From the cell containing the given text, extract its center point as (x, y) coordinate. 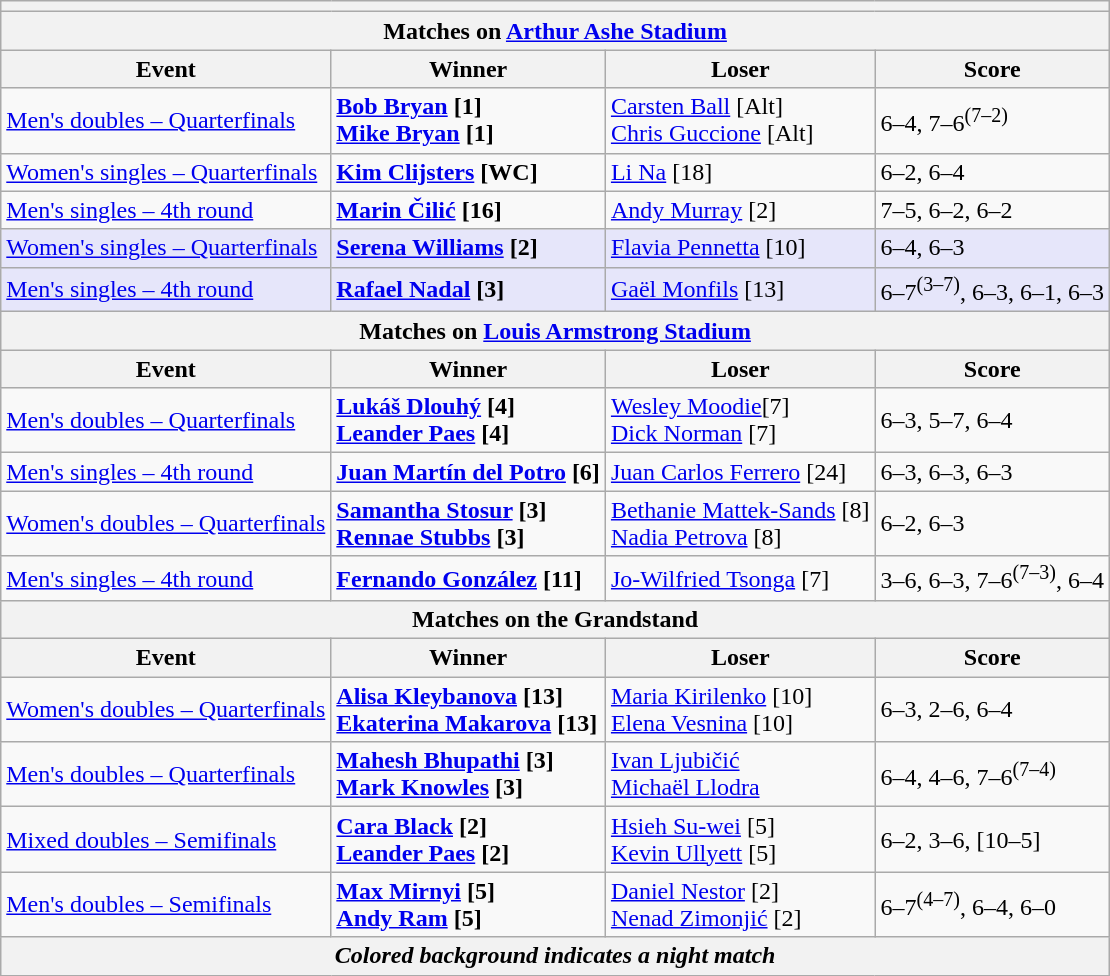
6–7(4–7), 6–4, 6–0 (992, 904)
6–4, 7–6(7–2) (992, 120)
6–7(3–7), 6–3, 6–1, 6–3 (992, 290)
Mahesh Bhupathi [3] Mark Knowles [3] (468, 774)
Jo-Wilfried Tsonga [7] (740, 578)
Matches on Arthur Ashe Stadium (556, 31)
6–3, 5–7, 6–4 (992, 420)
Max Mirnyi [5] Andy Ram [5] (468, 904)
Ivan Ljubičić Michaël Llodra (740, 774)
Juan Carlos Ferrero [24] (740, 472)
7–5, 6–2, 6–2 (992, 210)
3–6, 6–3, 7–6(7–3), 6–4 (992, 578)
Wesley Moodie[7] Dick Norman [7] (740, 420)
Hsieh Su-wei [5] Kevin Ullyett [5] (740, 840)
Andy Murray [2] (740, 210)
Men's doubles – Semifinals (166, 904)
Li Na [18] (740, 172)
Alisa Kleybanova [13] Ekaterina Makarova [13] (468, 710)
Daniel Nestor [2] Nenad Zimonjić [2] (740, 904)
6–3, 2–6, 6–4 (992, 710)
Carsten Ball [Alt] Chris Guccione [Alt] (740, 120)
Matches on Louis Armstrong Stadium (556, 331)
Samantha Stosur [3] Rennae Stubbs [3] (468, 524)
Serena Williams [2] (468, 248)
Colored background indicates a night match (556, 956)
Lukáš Dlouhý [4] Leander Paes [4] (468, 420)
Cara Black [2] Leander Paes [2] (468, 840)
Marin Čilić [16] (468, 210)
Flavia Pennetta [10] (740, 248)
Fernando González [11] (468, 578)
6–4, 4–6, 7–6(7–4) (992, 774)
6–2, 6–4 (992, 172)
Kim Clijsters [WC] (468, 172)
Rafael Nadal [3] (468, 290)
6–3, 6–3, 6–3 (992, 472)
Matches on the Grandstand (556, 620)
6–2, 3–6, [10–5] (992, 840)
Mixed doubles – Semifinals (166, 840)
6–2, 6–3 (992, 524)
6–4, 6–3 (992, 248)
Bob Bryan [1] Mike Bryan [1] (468, 120)
Maria Kirilenko [10] Elena Vesnina [10] (740, 710)
Bethanie Mattek-Sands [8] Nadia Petrova [8] (740, 524)
Juan Martín del Potro [6] (468, 472)
Gaël Monfils [13] (740, 290)
